Pinpoint the cell where the given text exists, returning its (X, Y) midpoint coordinate. 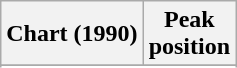
Chart (1990) (72, 34)
Peakposition (189, 34)
